Return [x, y] of the center of cell containing provided text 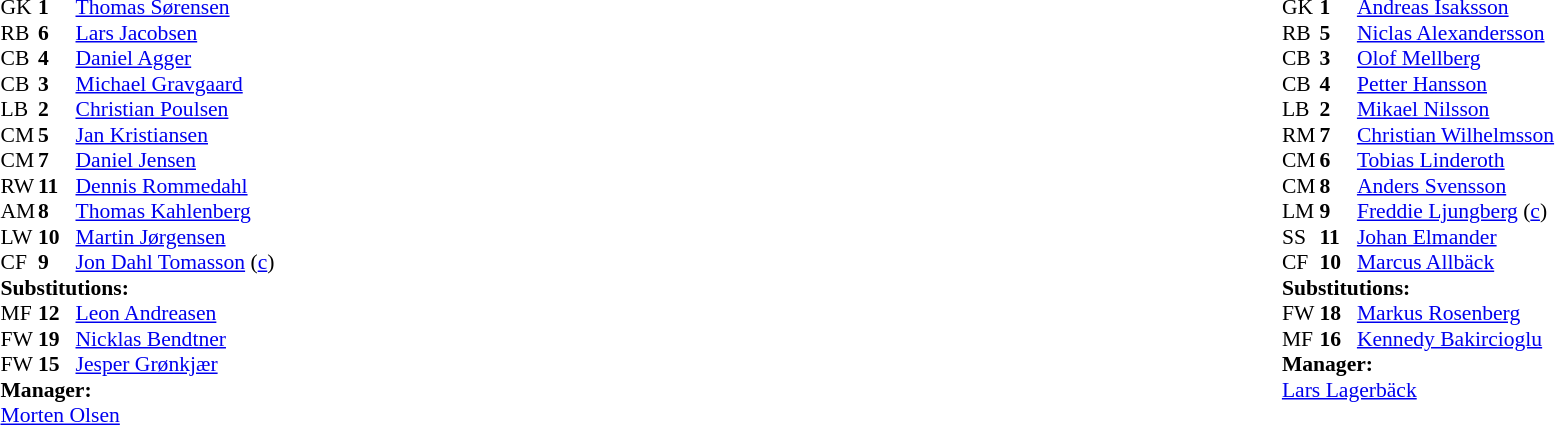
Lars Lagerbäck [1418, 390]
15 [57, 365]
18 [1338, 313]
Petter Hansson [1456, 84]
Freddie Ljungberg (c) [1456, 211]
Johan Elmander [1456, 237]
Dennis Rommedahl [176, 186]
Christian Poulsen [176, 109]
Olof Mellberg [1456, 59]
Leon Andreasen [176, 313]
Tobias Linderoth [1456, 161]
SS [1301, 237]
Michael Gravgaard [176, 84]
Mikael Nilsson [1456, 109]
Lars Jacobsen [176, 33]
19 [57, 339]
Jan Kristiansen [176, 135]
Jon Dahl Tomasson (c) [176, 263]
Daniel Agger [176, 59]
RM [1301, 135]
LM [1301, 211]
RW [19, 186]
Marcus Allbäck [1456, 263]
Daniel Jensen [176, 161]
Nicklas Bendtner [176, 339]
AM [19, 211]
Niclas Alexandersson [1456, 33]
LW [19, 237]
12 [57, 313]
Jesper Grønkjær [176, 365]
Markus Rosenberg [1456, 313]
Kennedy Bakircioglu [1456, 339]
Christian Wilhelmsson [1456, 135]
Thomas Kahlenberg [176, 211]
Martin Jørgensen [176, 237]
16 [1338, 339]
Anders Svensson [1456, 186]
